Return [X, Y] of the center of cell containing provided text 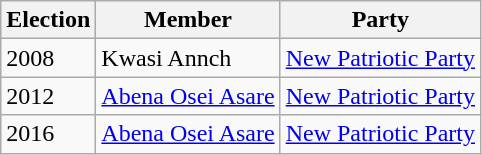
Party [380, 20]
Kwasi Annch [188, 58]
Election [48, 20]
2012 [48, 96]
Member [188, 20]
2016 [48, 134]
2008 [48, 58]
